Return the [x, y] coordinate for the center point of the cell that contains the specified text.  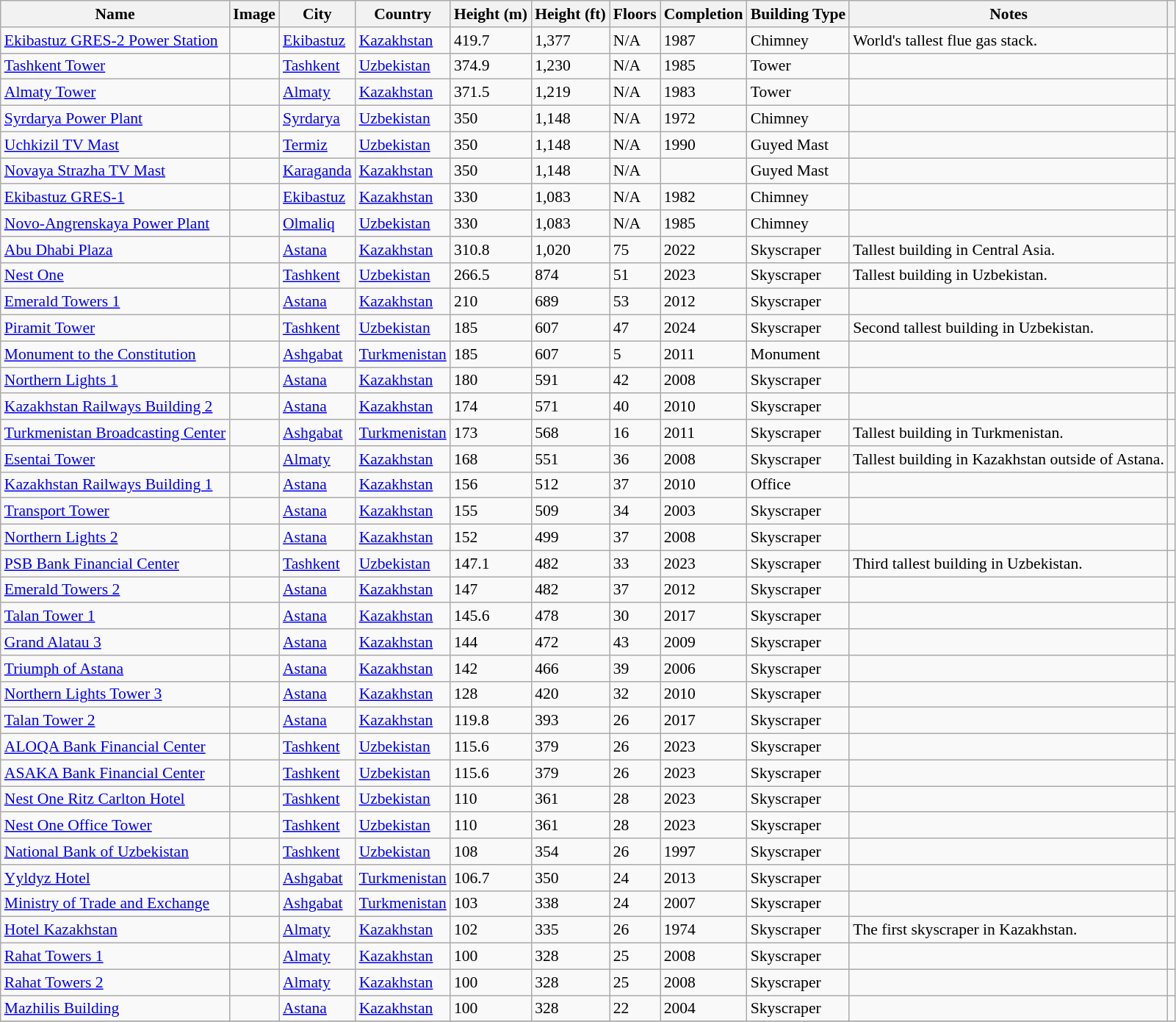
Yyldyz Hotel [115, 878]
156 [491, 485]
World's tallest flue gas stack. [1009, 40]
Monument [798, 354]
2003 [704, 511]
2009 [704, 642]
1,219 [570, 93]
36 [635, 459]
5 [635, 354]
106.7 [491, 878]
Northern Lights Tower 3 [115, 694]
466 [570, 669]
Image [254, 14]
42 [635, 381]
128 [491, 694]
16 [635, 433]
2022 [704, 250]
2007 [704, 904]
Novaya Strazha TV Mast [115, 171]
34 [635, 511]
Tallest building in Uzbekistan. [1009, 276]
43 [635, 642]
75 [635, 250]
Country [403, 14]
Triumph of Astana [115, 669]
310.8 [491, 250]
1,230 [570, 66]
Office [798, 485]
147.1 [491, 564]
39 [635, 669]
ASAKA Bank Financial Center [115, 773]
Third tallest building in Uzbekistan. [1009, 564]
40 [635, 407]
Talan Tower 2 [115, 721]
51 [635, 276]
1997 [704, 852]
Monument to the Constitution [115, 354]
Name [115, 14]
568 [570, 433]
Completion [704, 14]
Tallest building in Kazakhstan outside of Astana. [1009, 459]
Nest One Ritz Carlton Hotel [115, 799]
30 [635, 616]
Notes [1009, 14]
National Bank of Uzbekistan [115, 852]
393 [570, 721]
Rahat Towers 1 [115, 957]
Turkmenistan Broadcasting Center [115, 433]
168 [491, 459]
Tashkent Tower [115, 66]
1982 [704, 198]
Emerald Towers 2 [115, 590]
147 [491, 590]
Karaganda [317, 171]
338 [570, 904]
Olmaliq [317, 223]
1972 [704, 119]
Esentai Tower [115, 459]
335 [570, 930]
Transport Tower [115, 511]
Floors [635, 14]
Uchkizil TV Mast [115, 145]
Tallest building in Central Asia. [1009, 250]
266.5 [491, 276]
Ekibastuz GRES-2 Power Station [115, 40]
874 [570, 276]
Second tallest building in Uzbekistan. [1009, 328]
173 [491, 433]
354 [570, 852]
2013 [704, 878]
108 [491, 852]
47 [635, 328]
2024 [704, 328]
374.9 [491, 66]
Grand Alatau 3 [115, 642]
Hotel Kazakhstan [115, 930]
119.8 [491, 721]
420 [570, 694]
Rahat Towers 2 [115, 982]
Kazakhstan Railways Building 1 [115, 485]
Talan Tower 1 [115, 616]
Abu Dhabi Plaza [115, 250]
Piramit Tower [115, 328]
512 [570, 485]
Nest One [115, 276]
419.7 [491, 40]
145.6 [491, 616]
2006 [704, 669]
Syrdarya [317, 119]
Building Type [798, 14]
103 [491, 904]
Emerald Towers 1 [115, 302]
2004 [704, 1009]
Nest One Office Tower [115, 826]
Northern Lights 1 [115, 381]
180 [491, 381]
Ekibastuz GRES-1 [115, 198]
1990 [704, 145]
1,020 [570, 250]
Novo-Angrenskaya Power Plant [115, 223]
Height (m) [491, 14]
1983 [704, 93]
551 [570, 459]
1,377 [570, 40]
591 [570, 381]
499 [570, 538]
144 [491, 642]
Ministry of Trade and Exchange [115, 904]
33 [635, 564]
1974 [704, 930]
472 [570, 642]
478 [570, 616]
Termiz [317, 145]
Northern Lights 2 [115, 538]
Almaty Tower [115, 93]
152 [491, 538]
155 [491, 511]
509 [570, 511]
PSB Bank Financial Center [115, 564]
53 [635, 302]
174 [491, 407]
City [317, 14]
210 [491, 302]
142 [491, 669]
Kazakhstan Railways Building 2 [115, 407]
689 [570, 302]
Mazhilis Building [115, 1009]
571 [570, 407]
102 [491, 930]
32 [635, 694]
Height (ft) [570, 14]
Tallest building in Turkmenistan. [1009, 433]
1987 [704, 40]
Syrdarya Power Plant [115, 119]
ALOQA Bank Financial Center [115, 747]
22 [635, 1009]
The first skyscraper in Kazakhstan. [1009, 930]
371.5 [491, 93]
